Return the [x, y] coordinate for the center point of the cell that contains the specified text.  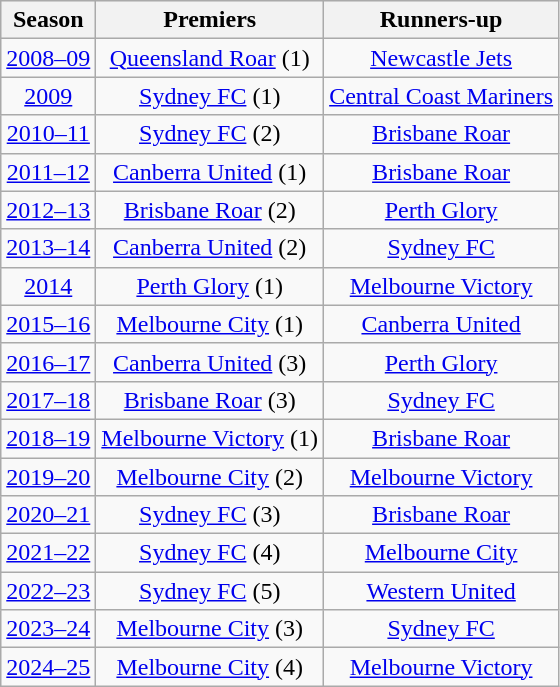
Central Coast Mariners [442, 96]
Premiers [210, 20]
2014 [48, 286]
Melbourne City [442, 553]
Canberra United (1) [210, 172]
2012–13 [48, 210]
Season [48, 20]
2015–16 [48, 324]
2024–25 [48, 667]
Sydney FC (1) [210, 96]
Brisbane Roar (2) [210, 210]
Canberra United [442, 324]
Sydney FC (2) [210, 134]
Canberra United (3) [210, 362]
2018–19 [48, 438]
Melbourne City (1) [210, 324]
2023–24 [48, 629]
2016–17 [48, 362]
2008–09 [48, 58]
Canberra United (2) [210, 248]
Melbourne City (3) [210, 629]
Runners-up [442, 20]
2013–14 [48, 248]
2019–20 [48, 477]
Perth Glory (1) [210, 286]
Newcastle Jets [442, 58]
Sydney FC (5) [210, 591]
2020–21 [48, 515]
2022–23 [48, 591]
2010–11 [48, 134]
2009 [48, 96]
Melbourne City (4) [210, 667]
Brisbane Roar (3) [210, 400]
Sydney FC (4) [210, 553]
2011–12 [48, 172]
Melbourne City (2) [210, 477]
Western United [442, 591]
2021–22 [48, 553]
Queensland Roar (1) [210, 58]
Sydney FC (3) [210, 515]
2017–18 [48, 400]
Melbourne Victory (1) [210, 438]
